Output the [x, y] coordinate of the center of the cell containing the given text.  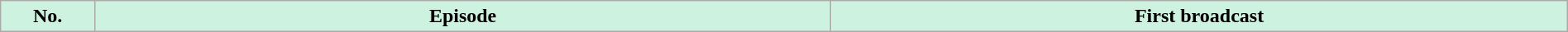
First broadcast [1199, 16]
Episode [462, 16]
No. [48, 16]
